Return (x, y) of the center of cell containing provided text 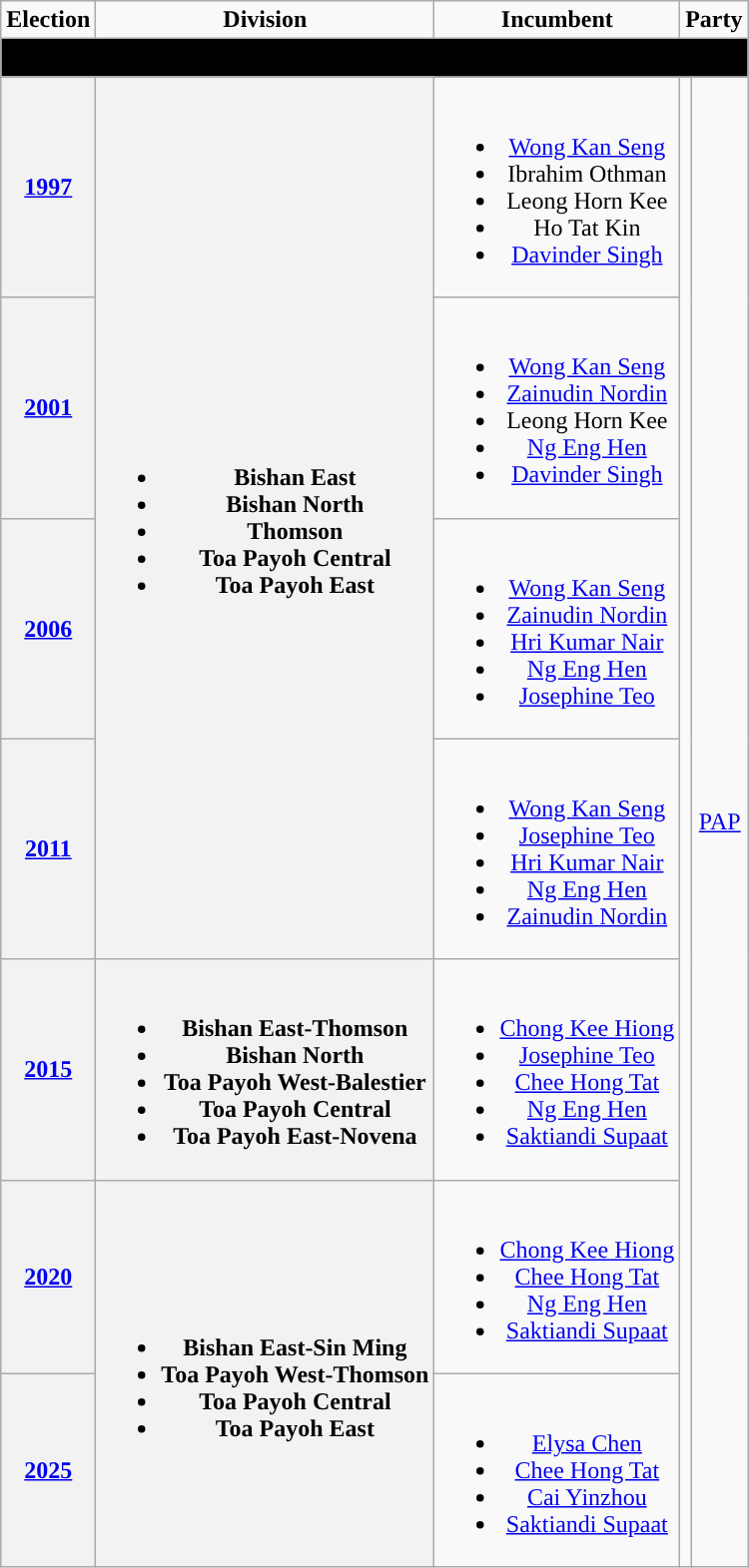
2015 (48, 1070)
Division (266, 20)
2025 (48, 1470)
Bishan East-ThomsonBishan NorthToa Payoh West-BalestierToa Payoh CentralToa Payoh East-Novena (266, 1070)
Wong Kan SengZainudin NordinHri Kumar NairNg Eng HenJosephine Teo (557, 629)
Chong Kee HiongChee Hong TatNg Eng HenSaktiandi Supaat (557, 1277)
Formation (374, 58)
Chong Kee HiongJosephine TeoChee Hong TatNg Eng HenSaktiandi Supaat (557, 1070)
Wong Kan SengZainudin NordinLeong Horn KeeNg Eng HenDavinder Singh (557, 407)
2001 (48, 407)
PAP (719, 822)
Wong Kan SengIbrahim OthmanLeong Horn KeeHo Tat KinDavinder Singh (557, 188)
2011 (48, 848)
Elysa ChenChee Hong TatCai YinzhouSaktiandi Supaat (557, 1470)
2020 (48, 1277)
Party (714, 20)
Election (48, 20)
Incumbent (557, 20)
1997 (48, 188)
Bishan East-Sin MingToa Payoh West-ThomsonToa Payoh CentralToa Payoh East (266, 1373)
Wong Kan SengJosephine TeoHri Kumar NairNg Eng HenZainudin Nordin (557, 848)
Bishan EastBishan NorthThomsonToa Payoh CentralToa Payoh East (266, 518)
2006 (48, 629)
